Pinpoint the cell where the given text exists, returning its (X, Y) midpoint coordinate. 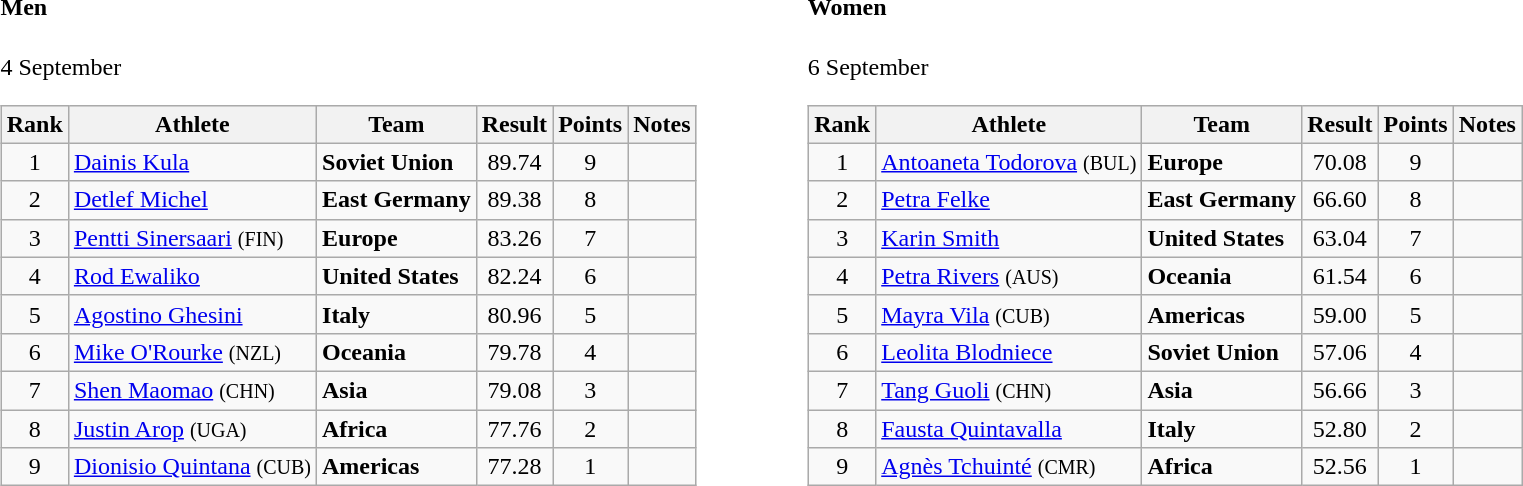
Mike O'Rourke (NZL) (192, 352)
80.96 (514, 314)
61.54 (1340, 276)
77.76 (514, 429)
Dainis Kula (192, 162)
66.60 (1340, 200)
Tang Guoli (CHN) (1009, 390)
Karin Smith (1009, 238)
Rod Ewaliko (192, 276)
83.26 (514, 238)
Agnès Tchuinté (CMR) (1009, 467)
57.06 (1340, 352)
63.04 (1340, 238)
Dionisio Quintana (CUB) (192, 467)
89.38 (514, 200)
70.08 (1340, 162)
Leolita Blodniece (1009, 352)
52.56 (1340, 467)
79.78 (514, 352)
Pentti Sinersaari (FIN) (192, 238)
Detlef Michel (192, 200)
Justin Arop (UGA) (192, 429)
Mayra Vila (CUB) (1009, 314)
77.28 (514, 467)
Fausta Quintavalla (1009, 429)
79.08 (514, 390)
56.66 (1340, 390)
Agostino Ghesini (192, 314)
59.00 (1340, 314)
Petra Felke (1009, 200)
Shen Maomao (CHN) (192, 390)
Antoaneta Todorova (BUL) (1009, 162)
82.24 (514, 276)
89.74 (514, 162)
Petra Rivers (AUS) (1009, 276)
52.80 (1340, 429)
